Pinpoint the cell where the given text exists, returning its [X, Y] midpoint coordinate. 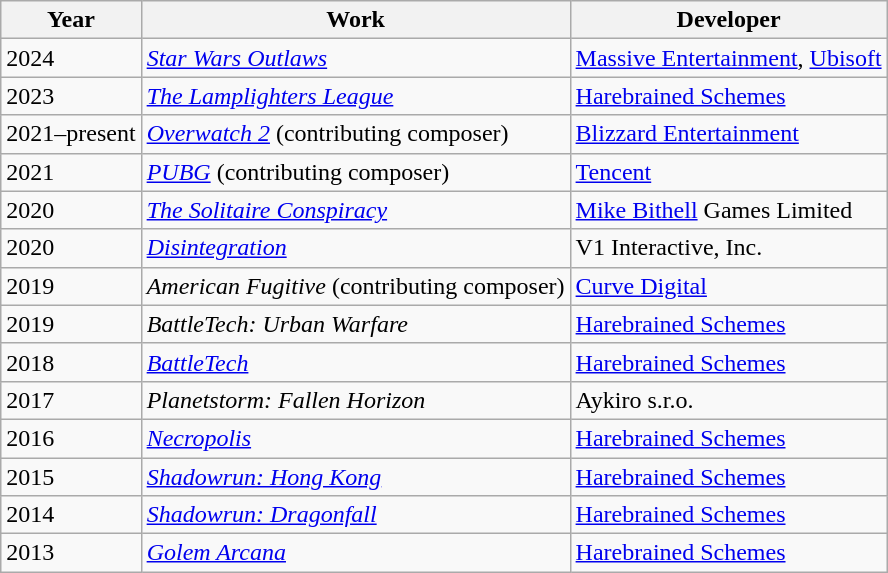
2024 [71, 58]
2016 [71, 438]
2013 [71, 553]
2014 [71, 515]
Disintegration [356, 248]
V1 Interactive, Inc. [728, 248]
Necropolis [356, 438]
Tencent [728, 172]
2023 [71, 96]
Mike Bithell Games Limited [728, 210]
Golem Arcana [356, 553]
Blizzard Entertainment [728, 134]
Work [356, 20]
2018 [71, 362]
Curve Digital [728, 286]
The Solitaire Conspiracy [356, 210]
American Fugitive (contributing composer) [356, 286]
2017 [71, 400]
Shadowrun: Hong Kong [356, 477]
Developer [728, 20]
Aykiro s.r.o. [728, 400]
The Lamplighters League [356, 96]
BattleTech [356, 362]
Star Wars Outlaws [356, 58]
Planetstorm: Fallen Horizon [356, 400]
Year [71, 20]
2021–present [71, 134]
PUBG (contributing composer) [356, 172]
2021 [71, 172]
Overwatch 2 (contributing composer) [356, 134]
Massive Entertainment, Ubisoft [728, 58]
BattleTech: Urban Warfare [356, 324]
2015 [71, 477]
Shadowrun: Dragonfall [356, 515]
